Find where the given text appears and provide that cell's center as [x, y] coordinate. 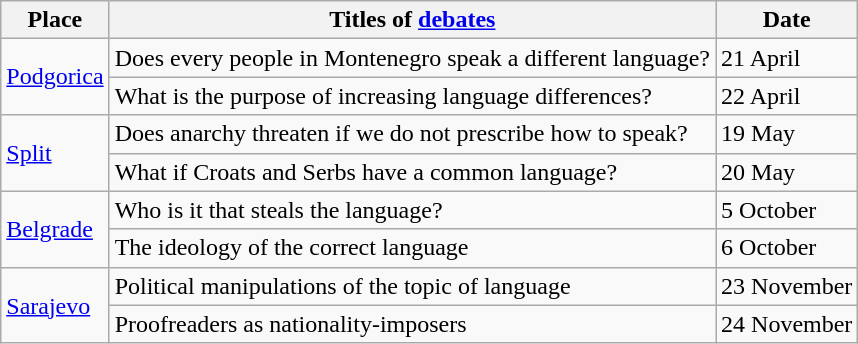
5 October [787, 210]
Sarajevo [55, 305]
Podgorica [55, 77]
Split [55, 153]
24 November [787, 324]
Does every people in Montenegro speak a different language? [412, 58]
Who is it that steals the language? [412, 210]
Date [787, 20]
Proofreaders as nationality-imposers [412, 324]
6 October [787, 248]
23 November [787, 286]
The ideology of the correct language [412, 248]
Does anarchy threaten if we do not prescribe how to speak? [412, 134]
Titles of debates [412, 20]
Political manipulations of the topic of language [412, 286]
20 May [787, 172]
19 May [787, 134]
Belgrade [55, 229]
What if Croats and Serbs have a common language? [412, 172]
21 April [787, 58]
22 April [787, 96]
Place [55, 20]
What is the purpose of increasing language differences? [412, 96]
